Identify which cell holds the provided text, then report its [x, y] central coordinate. 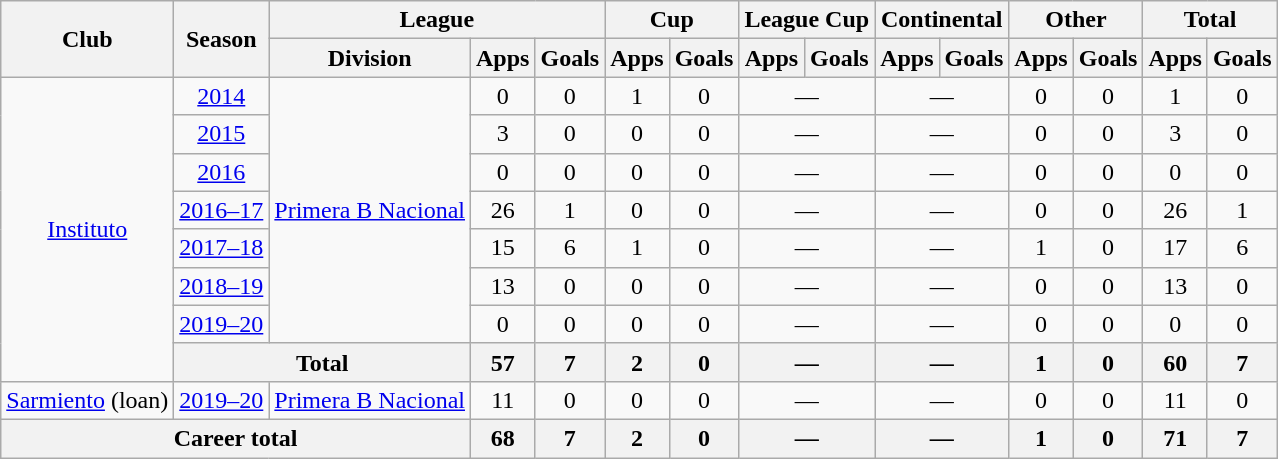
60 [1175, 362]
Division [370, 58]
2014 [222, 96]
League Cup [807, 20]
71 [1175, 438]
2016 [222, 172]
2018–19 [222, 286]
Instituto [88, 229]
Sarmiento (loan) [88, 400]
Career total [236, 438]
2016–17 [222, 210]
68 [503, 438]
57 [503, 362]
League [437, 20]
Club [88, 39]
Cup [672, 20]
15 [503, 248]
17 [1175, 248]
2015 [222, 134]
Other [1076, 20]
2017–18 [222, 248]
Continental [942, 20]
Season [222, 39]
